Determine the [X, Y] coordinate at the center of the cell enclosing the given text.  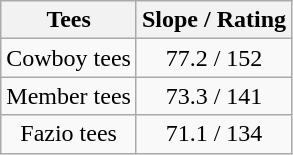
Cowboy tees [69, 58]
73.3 / 141 [214, 96]
Tees [69, 20]
Member tees [69, 96]
77.2 / 152 [214, 58]
Fazio tees [69, 134]
Slope / Rating [214, 20]
71.1 / 134 [214, 134]
